Identify which cell holds the provided text, then report its (x, y) central coordinate. 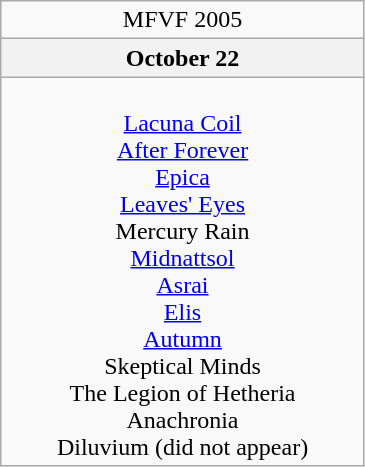
October 22 (183, 58)
MFVF 2005 (183, 20)
